Return the (X, Y) coordinate for the center point of the cell that contains the specified text.  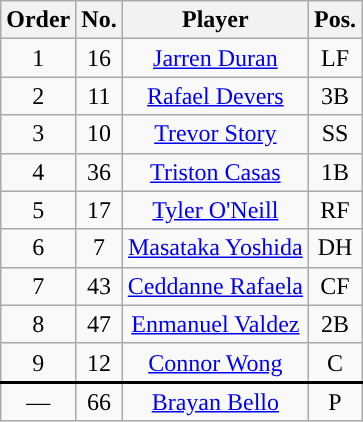
3B (336, 96)
Connor Wong (215, 362)
Tyler O'Neill (215, 210)
47 (99, 324)
Order (38, 20)
Jarren Duran (215, 58)
5 (38, 210)
6 (38, 248)
DH (336, 248)
Masataka Yoshida (215, 248)
No. (99, 20)
3 (38, 134)
66 (99, 402)
LF (336, 58)
16 (99, 58)
43 (99, 286)
Player (215, 20)
4 (38, 172)
SS (336, 134)
CF (336, 286)
Ceddanne Rafaela (215, 286)
— (38, 402)
1B (336, 172)
Trevor Story (215, 134)
RF (336, 210)
11 (99, 96)
Rafael Devers (215, 96)
C (336, 362)
9 (38, 362)
Enmanuel Valdez (215, 324)
Brayan Bello (215, 402)
10 (99, 134)
Triston Casas (215, 172)
1 (38, 58)
2 (38, 96)
8 (38, 324)
Pos. (336, 20)
2B (336, 324)
12 (99, 362)
17 (99, 210)
36 (99, 172)
P (336, 402)
